Detect which cell encompasses the target text, then output its [X, Y] center coordinate. 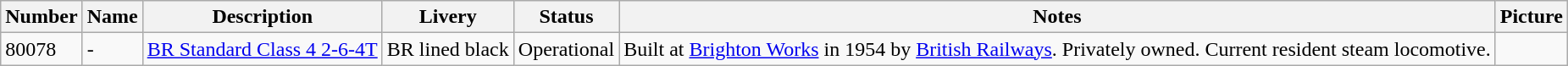
Status [566, 17]
Description [263, 17]
- [112, 49]
BR lined black [447, 49]
Name [112, 17]
Operational [566, 49]
80078 [42, 49]
Built at Brighton Works in 1954 by British Railways. Privately owned. Current resident steam locomotive. [1057, 49]
BR Standard Class 4 2-6-4T [263, 49]
Picture [1532, 17]
Number [42, 17]
Notes [1057, 17]
Livery [447, 17]
